Return the [x, y] coordinate for the center point of the cell that contains the specified text.  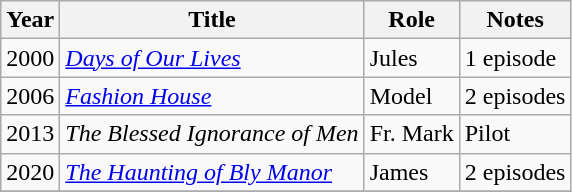
Title [212, 20]
Notes [515, 20]
Fr. Mark [412, 134]
2013 [30, 134]
1 episode [515, 58]
The Haunting of Bly Manor [212, 172]
Fashion House [212, 96]
James [412, 172]
Year [30, 20]
Role [412, 20]
2020 [30, 172]
Days of Our Lives [212, 58]
2006 [30, 96]
2000 [30, 58]
Jules [412, 58]
Model [412, 96]
The Blessed Ignorance of Men [212, 134]
Pilot [515, 134]
